Find where the given text appears and provide that cell's center as [x, y] coordinate. 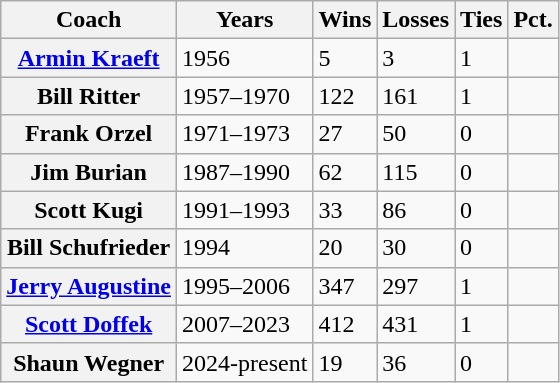
2024-present [244, 362]
115 [416, 172]
Wins [345, 20]
1991–1993 [244, 210]
1995–2006 [244, 286]
1987–1990 [244, 172]
Scott Kugi [89, 210]
161 [416, 96]
Losses [416, 20]
Armin Kraeft [89, 58]
5 [345, 58]
Pct. [533, 20]
1957–1970 [244, 96]
3 [416, 58]
Coach [89, 20]
1956 [244, 58]
62 [345, 172]
Jim Burian [89, 172]
297 [416, 286]
Ties [482, 20]
Scott Doffek [89, 324]
Jerry Augustine [89, 286]
2007–2023 [244, 324]
86 [416, 210]
19 [345, 362]
Frank Orzel [89, 134]
Shaun Wegner [89, 362]
27 [345, 134]
Bill Schufrieder [89, 248]
30 [416, 248]
Years [244, 20]
1971–1973 [244, 134]
122 [345, 96]
Bill Ritter [89, 96]
1994 [244, 248]
50 [416, 134]
347 [345, 286]
412 [345, 324]
33 [345, 210]
36 [416, 362]
20 [345, 248]
431 [416, 324]
